Scan for the cell matching the given text and deliver its (X, Y) coordinate at center. 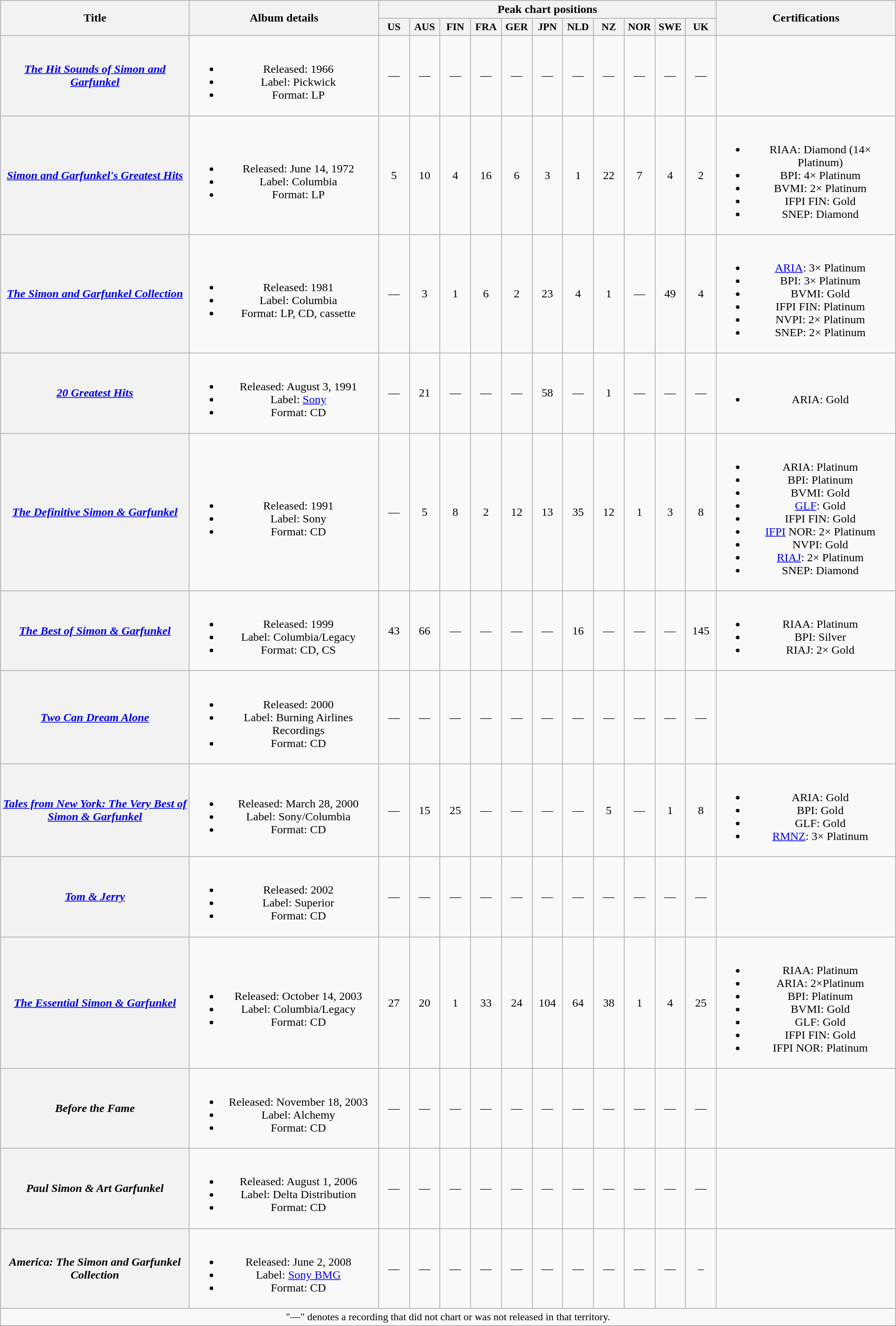
FRA (486, 27)
13 (548, 512)
RIAA: PlatinumBPI: SilverRIAJ: 2× Gold (806, 631)
Peak chart positions (548, 10)
Released: August 1, 2006Label: Delta DistributionFormat: CD (284, 1189)
64 (578, 1003)
22 (609, 175)
The Essential Simon & Garfunkel (95, 1003)
The Simon and Garfunkel Collection (95, 294)
Released: June 2, 2008Label: Sony BMGFormat: CD (284, 1268)
15 (425, 810)
Certifications (806, 18)
Tales from New York: The Very Best of Simon & Garfunkel (95, 810)
35 (578, 512)
Tom & Jerry (95, 896)
SWE (670, 27)
JPN (548, 27)
27 (394, 1003)
20 (425, 1003)
Paul Simon & Art Garfunkel (95, 1189)
Released: 1966Label: PickwickFormat: LP (284, 76)
20 Greatest Hits (95, 394)
49 (670, 294)
43 (394, 631)
145 (701, 631)
7 (639, 175)
RIAA: Diamond (14× Platinum)BPI: 4× PlatinumBVMI: 2× PlatinumIFPI FIN: GoldSNEP: Diamond (806, 175)
Album details (284, 18)
UK (701, 27)
ARIA: GoldBPI: GoldGLF: GoldRMNZ: 3× Platinum (806, 810)
104 (548, 1003)
NZ (609, 27)
The Best of Simon & Garfunkel (95, 631)
58 (548, 394)
NLD (578, 27)
Title (95, 18)
Released: November 18, 2003Label: AlchemyFormat: CD (284, 1108)
33 (486, 1003)
Released: October 14, 2003Label: Columbia/LegacyFormat: CD (284, 1003)
21 (425, 394)
Released: August 3, 1991Label: SonyFormat: CD (284, 394)
66 (425, 631)
– (701, 1268)
"—" denotes a recording that did not chart or was not released in that territory. (448, 1317)
FIN (455, 27)
Released: March 28, 2000Label: Sony/ColumbiaFormat: CD (284, 810)
24 (516, 1003)
Released: 2000Label: Burning Airlines RecordingsFormat: CD (284, 717)
Before the Fame (95, 1108)
RIAA: PlatinumARIA: 2×PlatinumBPI: PlatinumBVMI: GoldGLF: GoldIFPI FIN: GoldIFPI NOR: Platinum (806, 1003)
GER (516, 27)
Released: June 14, 1972Label: ColumbiaFormat: LP (284, 175)
Two Can Dream Alone (95, 717)
US (394, 27)
Released: 1981Label: ColumbiaFormat: LP, CD, cassette (284, 294)
38 (609, 1003)
AUS (425, 27)
Released: 1999Label: Columbia/LegacyFormat: CD, CS (284, 631)
ARIA: PlatinumBPI: PlatinumBVMI: GoldGLF: GoldIFPI FIN: GoldIFPI NOR: 2× PlatinumNVPI: GoldRIAJ: 2× PlatinumSNEP: Diamond (806, 512)
America: The Simon and Garfunkel Collection (95, 1268)
Released: 2002Label: SuperiorFormat: CD (284, 896)
ARIA: 3× PlatinumBPI: 3× PlatinumBVMI: GoldIFPI FIN: PlatinumNVPI: 2× PlatinumSNEP: 2× Platinum (806, 294)
10 (425, 175)
NOR (639, 27)
23 (548, 294)
ARIA: Gold (806, 394)
Released: 1991Label: SonyFormat: CD (284, 512)
Simon and Garfunkel's Greatest Hits (95, 175)
The Hit Sounds of Simon and Garfunkel (95, 76)
The Definitive Simon & Garfunkel (95, 512)
